Scan for the cell matching the given text and deliver its [x, y] coordinate at center. 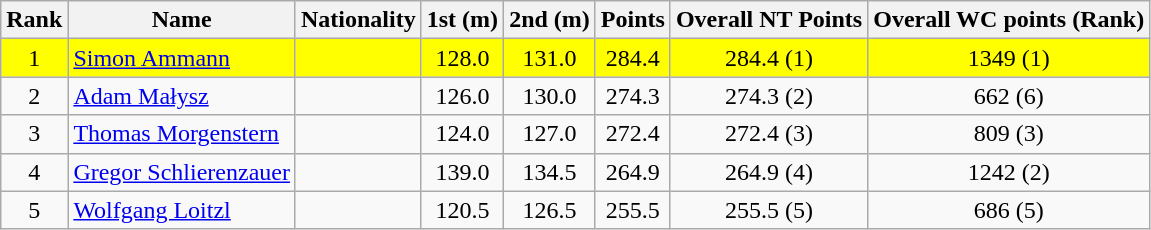
128.0 [462, 58]
Overall NT Points [768, 20]
Wolfgang Loitzl [182, 210]
1242 (2) [1009, 172]
255.5 [632, 210]
274.3 [632, 96]
127.0 [550, 134]
124.0 [462, 134]
255.5 (5) [768, 210]
662 (6) [1009, 96]
284.4 [632, 58]
120.5 [462, 210]
1 [34, 58]
264.9 (4) [768, 172]
3 [34, 134]
131.0 [550, 58]
126.0 [462, 96]
4 [34, 172]
130.0 [550, 96]
Thomas Morgenstern [182, 134]
686 (5) [1009, 210]
Adam Małysz [182, 96]
284.4 (1) [768, 58]
809 (3) [1009, 134]
Overall WC points (Rank) [1009, 20]
2 [34, 96]
2nd (m) [550, 20]
Gregor Schlierenzauer [182, 172]
126.5 [550, 210]
Simon Ammann [182, 58]
Nationality [358, 20]
139.0 [462, 172]
272.4 [632, 134]
Rank [34, 20]
274.3 (2) [768, 96]
134.5 [550, 172]
1349 (1) [1009, 58]
5 [34, 210]
Points [632, 20]
1st (m) [462, 20]
272.4 (3) [768, 134]
264.9 [632, 172]
Name [182, 20]
